Capture the cell that displays the provided text and extract its [x, y] central coordinate. 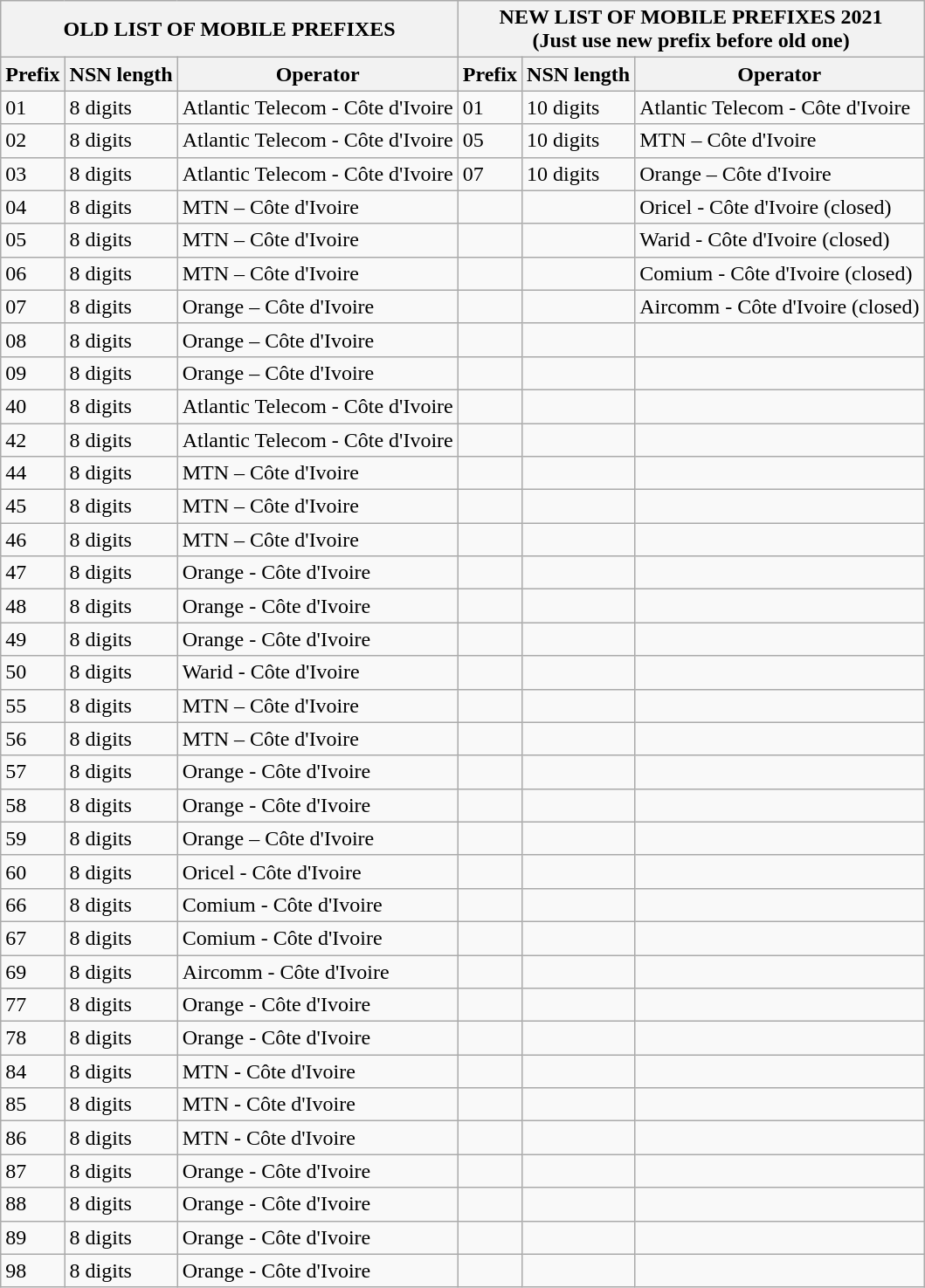
45 [33, 506]
Warid - Côte d'Ivoire [318, 672]
09 [33, 373]
08 [33, 340]
60 [33, 871]
69 [33, 972]
66 [33, 905]
57 [33, 772]
Warid - Côte d'Ivoire (closed) [779, 240]
42 [33, 439]
88 [33, 1204]
Oricel - Côte d'Ivoire [318, 871]
49 [33, 639]
85 [33, 1105]
40 [33, 406]
46 [33, 540]
55 [33, 706]
98 [33, 1271]
58 [33, 805]
03 [33, 174]
NEW LIST OF MOBILE PREFIXES 2021(Just use new prefix before old one) [691, 30]
56 [33, 739]
47 [33, 573]
OLD LIST OF MOBILE PREFIXES [230, 30]
Aircomm - Côte d'Ivoire (closed) [779, 307]
67 [33, 938]
78 [33, 1038]
86 [33, 1138]
04 [33, 207]
06 [33, 273]
50 [33, 672]
Aircomm - Côte d'Ivoire [318, 972]
44 [33, 473]
02 [33, 141]
89 [33, 1237]
77 [33, 1005]
Oricel - Côte d'Ivoire (closed) [779, 207]
87 [33, 1171]
59 [33, 838]
84 [33, 1071]
Comium - Côte d'Ivoire (closed) [779, 273]
48 [33, 606]
